Pinpoint the cell where the given text exists, returning its (X, Y) midpoint coordinate. 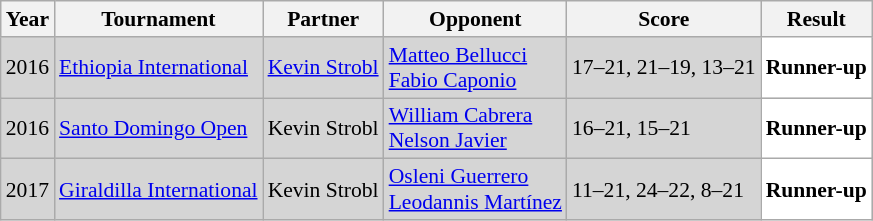
2017 (28, 190)
William Cabrera Nelson Javier (476, 128)
16–21, 15–21 (664, 128)
Matteo Bellucci Fabio Caponio (476, 68)
Tournament (158, 19)
Result (816, 19)
Year (28, 19)
Ethiopia International (158, 68)
Santo Domingo Open (158, 128)
Opponent (476, 19)
11–21, 24–22, 8–21 (664, 190)
Osleni Guerrero Leodannis Martínez (476, 190)
Score (664, 19)
17–21, 21–19, 13–21 (664, 68)
Giraldilla International (158, 190)
Partner (324, 19)
